Detect which cell encompasses the target text, then output its [x, y] center coordinate. 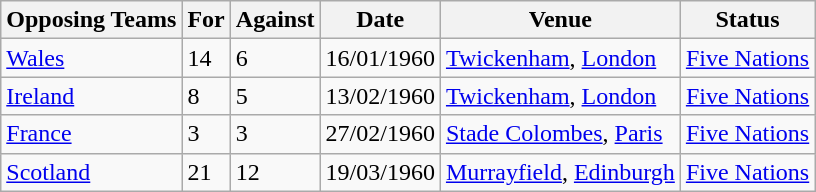
Venue [560, 20]
Date [380, 20]
6 [275, 58]
14 [206, 58]
5 [275, 96]
Status [747, 20]
For [206, 20]
Wales [92, 58]
21 [206, 172]
Scotland [92, 172]
Stade Colombes, Paris [560, 134]
19/03/1960 [380, 172]
Against [275, 20]
Opposing Teams [92, 20]
27/02/1960 [380, 134]
12 [275, 172]
13/02/1960 [380, 96]
France [92, 134]
16/01/1960 [380, 58]
Murrayfield, Edinburgh [560, 172]
8 [206, 96]
Ireland [92, 96]
